Identify which cell holds the provided text, then report its [X, Y] central coordinate. 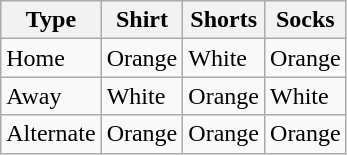
Type [51, 20]
Home [51, 58]
Socks [306, 20]
Alternate [51, 134]
Shirt [142, 20]
Away [51, 96]
Shorts [224, 20]
